Search for the cell housing the specified text and yield its [X, Y] center coordinate. 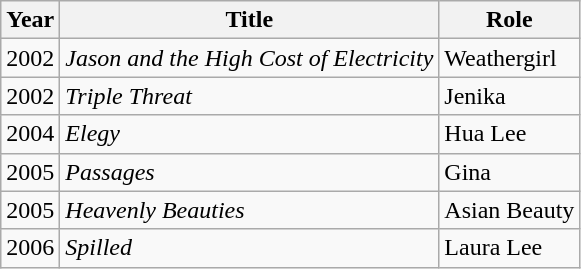
Weathergirl [510, 58]
Jenika [510, 96]
Heavenly Beauties [250, 210]
Gina [510, 172]
Triple Threat [250, 96]
Jason and the High Cost of Electricity [250, 58]
Passages [250, 172]
Hua Lee [510, 134]
Spilled [250, 248]
2004 [30, 134]
Year [30, 20]
Asian Beauty [510, 210]
Role [510, 20]
Title [250, 20]
Elegy [250, 134]
2006 [30, 248]
Laura Lee [510, 248]
